Return the (X, Y) coordinate for the center point of the cell that contains the specified text.  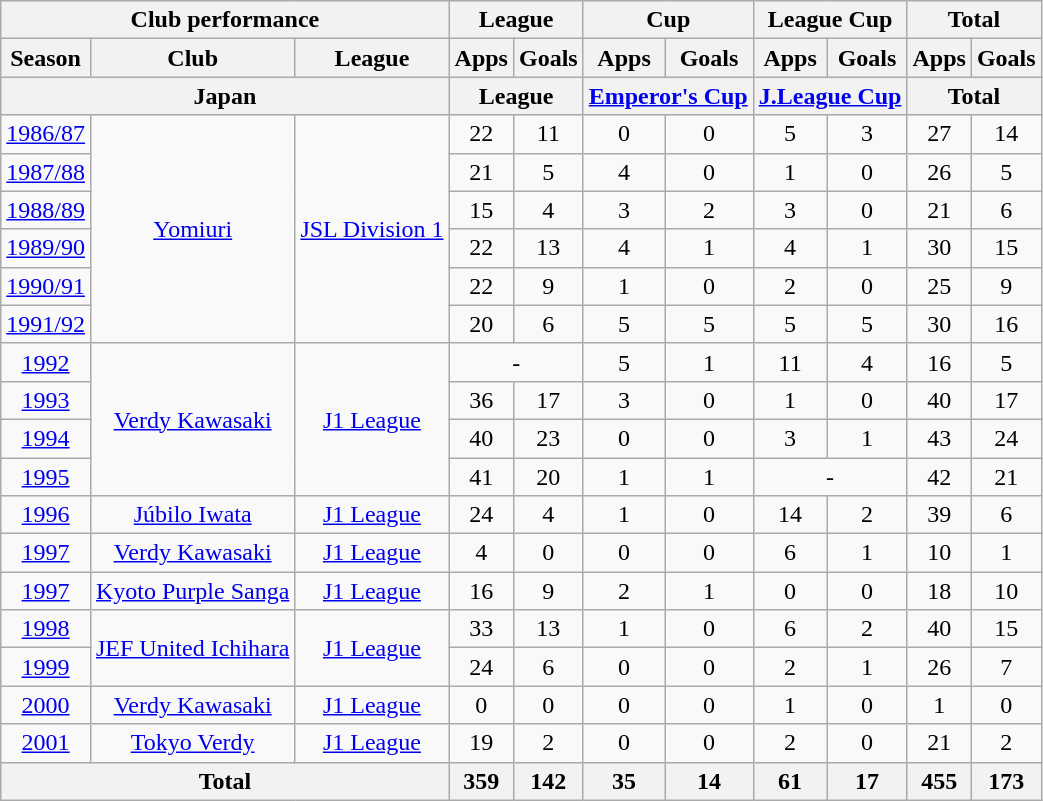
Japan (225, 96)
JSL Division 1 (372, 229)
Cup (668, 20)
43 (939, 438)
36 (481, 400)
455 (939, 781)
1996 (46, 515)
7 (1006, 667)
Yomiuri (192, 229)
1987/88 (46, 172)
41 (481, 477)
27 (939, 134)
1986/87 (46, 134)
61 (790, 781)
Emperor's Cup (668, 96)
23 (548, 438)
1989/90 (46, 248)
1999 (46, 667)
1990/91 (46, 286)
173 (1006, 781)
Júbilo Iwata (192, 515)
Tokyo Verdy (192, 743)
1995 (46, 477)
League Cup (830, 20)
39 (939, 515)
19 (481, 743)
18 (939, 591)
Kyoto Purple Sanga (192, 591)
33 (481, 629)
2001 (46, 743)
J.League Cup (830, 96)
2000 (46, 705)
1998 (46, 629)
1991/92 (46, 324)
JEF United Ichihara (192, 648)
42 (939, 477)
35 (624, 781)
1993 (46, 400)
Club performance (225, 20)
Club (192, 58)
1992 (46, 362)
25 (939, 286)
359 (481, 781)
142 (548, 781)
1988/89 (46, 210)
1994 (46, 438)
Season (46, 58)
